Provide the (x, y) coordinate of the cell's center where the given text is located.  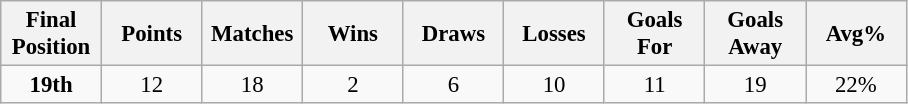
11 (654, 85)
Draws (454, 34)
2 (354, 85)
Goals Away (756, 34)
6 (454, 85)
Wins (354, 34)
12 (152, 85)
22% (856, 85)
19 (756, 85)
Goals For (654, 34)
18 (252, 85)
19th (52, 85)
Matches (252, 34)
Avg% (856, 34)
10 (554, 85)
Final Position (52, 34)
Losses (554, 34)
Points (152, 34)
